Extract the (x, y) coordinate from the center of the cell holding the provided text.  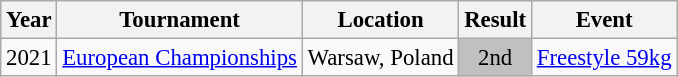
Result (496, 20)
2nd (496, 58)
European Championships (180, 58)
Warsaw, Poland (380, 58)
Location (380, 20)
2021 (29, 58)
Year (29, 20)
Tournament (180, 20)
Freestyle 59kg (604, 58)
Event (604, 20)
